Detect which cell encompasses the target text, then output its [X, Y] center coordinate. 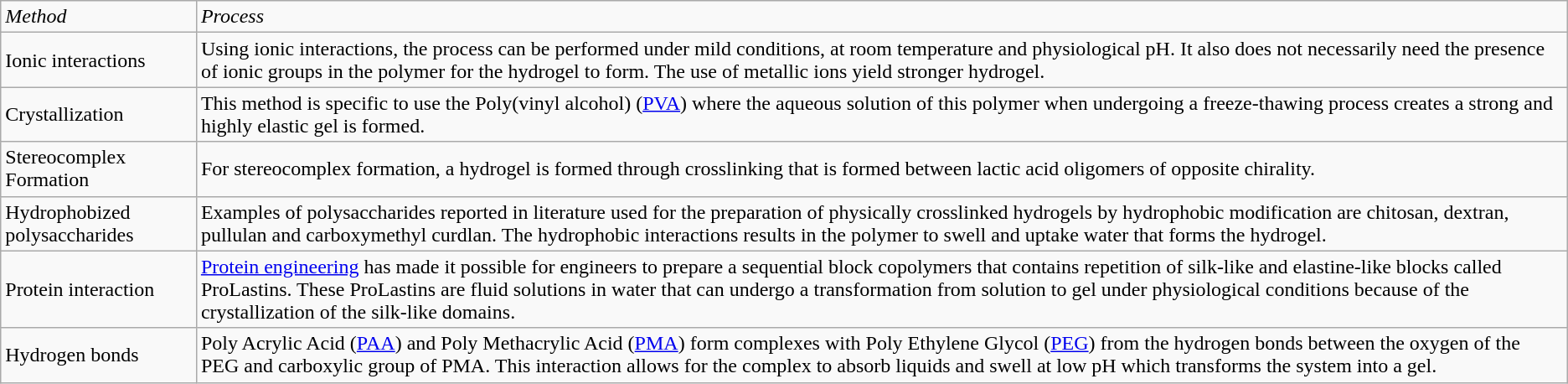
For stereocomplex formation, a hydrogel is formed through crosslinking that is formed between lactic acid oligomers of opposite chirality. [881, 169]
Hydrogen bonds [99, 355]
Stereocomplex Formation [99, 169]
Ionic interactions [99, 60]
Process [881, 17]
Crystallization [99, 114]
Hydrophobized polysaccharides [99, 223]
Protein interaction [99, 289]
Method [99, 17]
